Return [X, Y] of the center of cell containing provided text 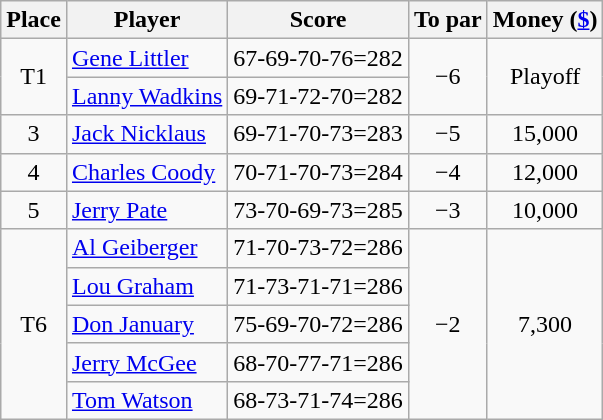
T1 [34, 77]
−4 [448, 172]
7,300 [545, 324]
Jack Nicklaus [146, 134]
Jerry Pate [146, 210]
Lou Graham [146, 286]
−6 [448, 77]
15,000 [545, 134]
73-70-69-73=285 [318, 210]
Playoff [545, 77]
Tom Watson [146, 400]
70-71-70-73=284 [318, 172]
Don January [146, 324]
T6 [34, 324]
To par [448, 20]
Lanny Wadkins [146, 96]
69-71-70-73=283 [318, 134]
Al Geiberger [146, 248]
Player [146, 20]
71-73-71-71=286 [318, 286]
4 [34, 172]
67-69-70-76=282 [318, 58]
Money ($) [545, 20]
Gene Littler [146, 58]
3 [34, 134]
Score [318, 20]
12,000 [545, 172]
Jerry McGee [146, 362]
68-70-77-71=286 [318, 362]
69-71-72-70=282 [318, 96]
−5 [448, 134]
71-70-73-72=286 [318, 248]
−2 [448, 324]
−3 [448, 210]
75-69-70-72=286 [318, 324]
Place [34, 20]
5 [34, 210]
68-73-71-74=286 [318, 400]
Charles Coody [146, 172]
10,000 [545, 210]
